Identify which cell holds the provided text, then report its [X, Y] central coordinate. 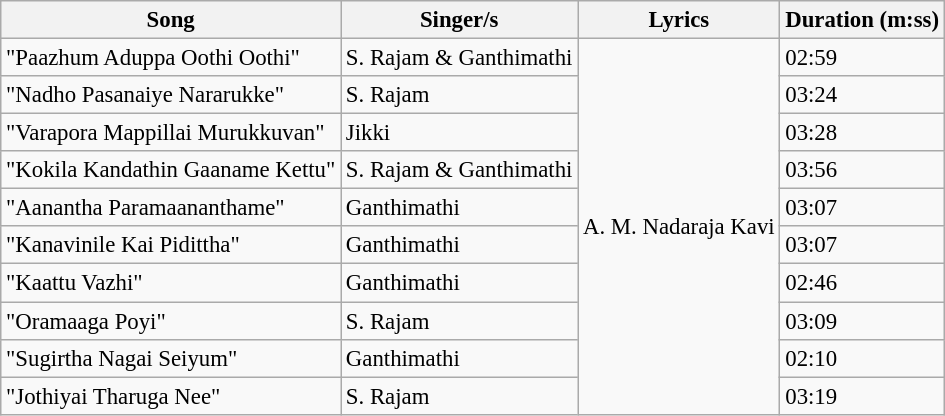
"Oramaaga Poyi" [171, 321]
"Sugirtha Nagai Seiyum" [171, 358]
"Kaattu Vazhi" [171, 283]
Jikki [460, 133]
03:24 [862, 95]
02:59 [862, 58]
03:56 [862, 170]
"Kanavinile Kai Pidittha" [171, 245]
02:10 [862, 358]
"Nadho Pasanaiye Nararukke" [171, 95]
"Varapora Mappillai Murukkuvan" [171, 133]
"Aanantha Paramaananthame" [171, 208]
03:28 [862, 133]
Lyrics [679, 20]
Singer/s [460, 20]
02:46 [862, 283]
A. M. Nadaraja Kavi [679, 227]
03:19 [862, 396]
"Paazhum Aduppa Oothi Oothi" [171, 58]
"Jothiyai Tharuga Nee" [171, 396]
Duration (m:ss) [862, 20]
03:09 [862, 321]
"Kokila Kandathin Gaaname Kettu" [171, 170]
Song [171, 20]
